Pinpoint the cell where the given text exists, returning its (X, Y) midpoint coordinate. 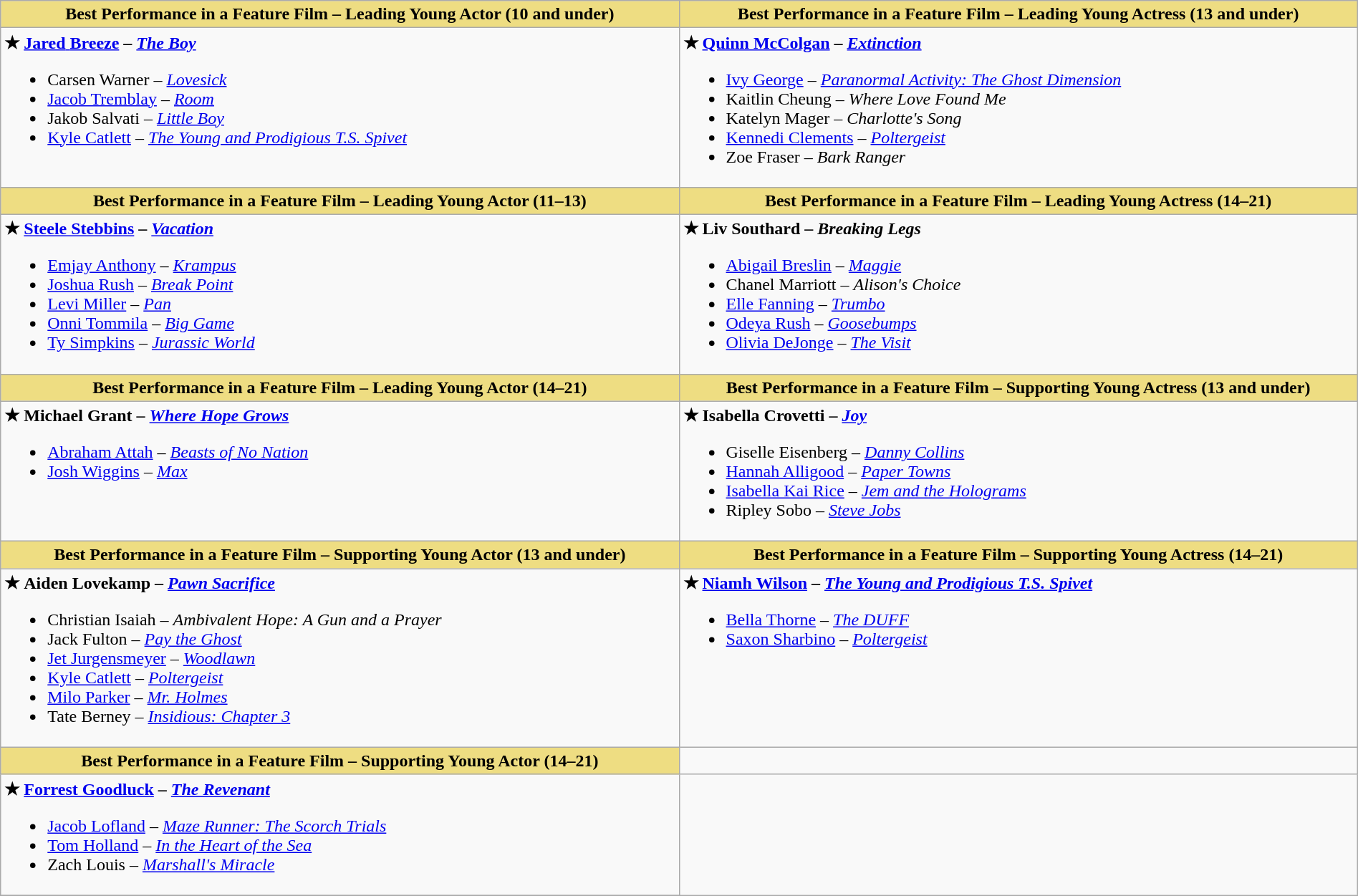
Best Performance in a Feature Film – Leading Young Actor (10 and under) (339, 14)
★ Forrest Goodluck – The RevenantJacob Lofland – Maze Runner: The Scorch TrialsTom Holland – In the Heart of the SeaZach Louis – Marshall's Miracle (339, 835)
★ Jared Breeze – The BoyCarsen Warner – LovesickJacob Tremblay – RoomJakob Salvati – Little BoyKyle Catlett – The Young and Prodigious T.S. Spivet (339, 107)
Best Performance in a Feature Film – Leading Young Actress (13 and under) (1018, 14)
★ Steele Stebbins – VacationEmjay Anthony – KrampusJoshua Rush – Break PointLevi Miller – PanOnni Tommila – Big GameTy Simpkins – Jurassic World (339, 294)
Best Performance in a Feature Film – Supporting Young Actor (13 and under) (339, 555)
Best Performance in a Feature Film – Leading Young Actor (14–21) (339, 387)
Best Performance in a Feature Film – Supporting Young Actor (14–21) (339, 761)
★ Niamh Wilson – The Young and Prodigious T.S. SpivetBella Thorne – The DUFFSaxon Sharbino – Poltergeist (1018, 658)
Best Performance in a Feature Film – Leading Young Actor (11–13) (339, 201)
★ Michael Grant – Where Hope GrowsAbraham Attah – Beasts of No NationJosh Wiggins – Max (339, 471)
Best Performance in a Feature Film – Supporting Young Actress (13 and under) (1018, 387)
Best Performance in a Feature Film – Leading Young Actress (14–21) (1018, 201)
Best Performance in a Feature Film – Supporting Young Actress (14–21) (1018, 555)
